Capture the cell that displays the provided text and extract its [X, Y] central coordinate. 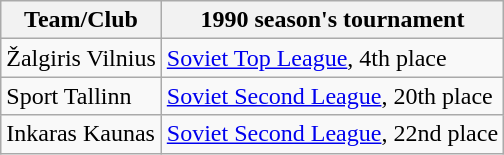
Inkaras Kaunas [82, 134]
Soviet Top League, 4th place [332, 58]
Žalgiris Vilnius [82, 58]
Soviet Second League, 22nd place [332, 134]
Sport Tallinn [82, 96]
1990 season's tournament [332, 20]
Team/Club [82, 20]
Soviet Second League, 20th place [332, 96]
